Output the (X, Y) coordinate of the center of the cell containing the given text.  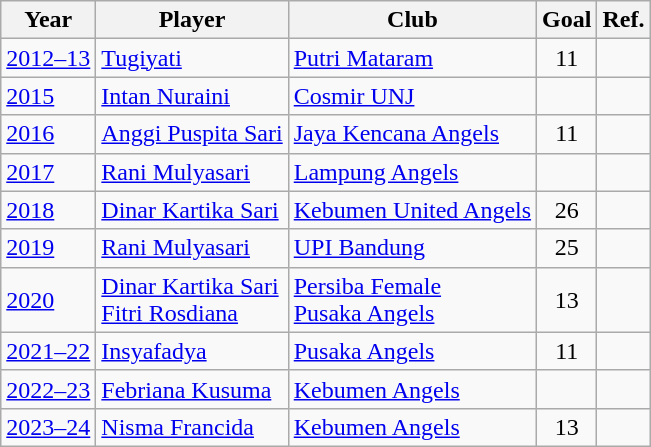
Dinar Kartika Sari (192, 210)
Ref. (624, 20)
Goal (567, 20)
2023–24 (48, 427)
Kebumen United Angels (412, 210)
2020 (48, 300)
Persiba Female Pusaka Angels (412, 300)
2021–22 (48, 351)
Cosmir UNJ (412, 96)
2016 (48, 134)
Lampung Angels (412, 172)
25 (567, 248)
Insyafadya (192, 351)
Year (48, 20)
2018 (48, 210)
Tugiyati (192, 58)
Nisma Francida (192, 427)
UPI Bandung (412, 248)
2012–13 (48, 58)
Putri Mataram (412, 58)
Intan Nuraini (192, 96)
26 (567, 210)
Pusaka Angels (412, 351)
2017 (48, 172)
Anggi Puspita Sari (192, 134)
2022–23 (48, 389)
2015 (48, 96)
Febriana Kusuma (192, 389)
2019 (48, 248)
Club (412, 20)
Dinar Kartika Sari Fitri Rosdiana (192, 300)
Player (192, 20)
Jaya Kencana Angels (412, 134)
